Scan for the cell matching the given text and deliver its [X, Y] coordinate at center. 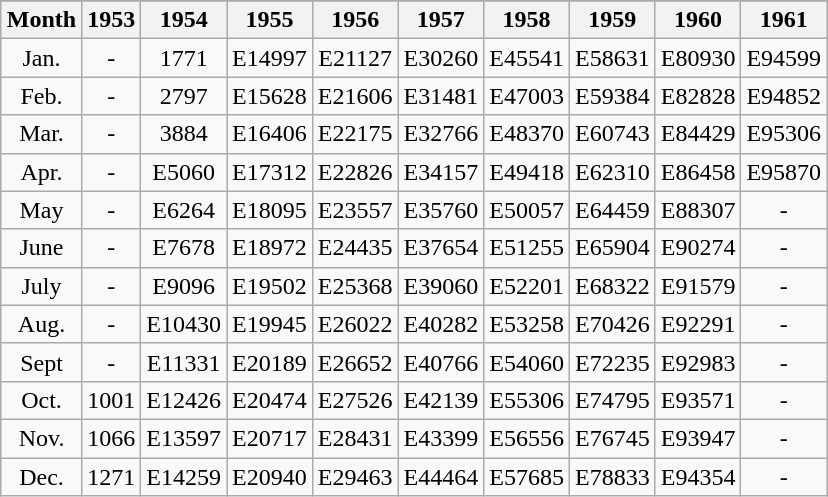
E14259 [184, 477]
Feb. [41, 96]
E19945 [270, 324]
E84429 [698, 134]
E13597 [184, 438]
1957 [441, 20]
1066 [112, 438]
1953 [112, 20]
E49418 [527, 172]
Oct. [41, 400]
Dec. [41, 477]
E91579 [698, 286]
July [41, 286]
Mar. [41, 134]
1001 [112, 400]
E56556 [527, 438]
E39060 [441, 286]
Apr. [41, 172]
E7678 [184, 248]
E20940 [270, 477]
E24435 [355, 248]
E27526 [355, 400]
E42139 [441, 400]
1960 [698, 20]
E60743 [612, 134]
E90274 [698, 248]
E21127 [355, 58]
E6264 [184, 210]
E76745 [612, 438]
E40766 [441, 362]
1956 [355, 20]
3884 [184, 134]
E17312 [270, 172]
E70426 [612, 324]
Month [41, 20]
E20717 [270, 438]
E94852 [784, 96]
E80930 [698, 58]
Aug. [41, 324]
E95870 [784, 172]
E44464 [441, 477]
Sept [41, 362]
E14997 [270, 58]
E18972 [270, 248]
Nov. [41, 438]
E26652 [355, 362]
E78833 [612, 477]
1961 [784, 20]
E48370 [527, 134]
E94599 [784, 58]
E58631 [612, 58]
E22175 [355, 134]
E21606 [355, 96]
E23557 [355, 210]
E12426 [184, 400]
E34157 [441, 172]
E25368 [355, 286]
E30260 [441, 58]
1271 [112, 477]
E59384 [612, 96]
E20189 [270, 362]
1955 [270, 20]
E72235 [612, 362]
E35760 [441, 210]
E29463 [355, 477]
E57685 [527, 477]
E10430 [184, 324]
E5060 [184, 172]
E50057 [527, 210]
Jan. [41, 58]
E93947 [698, 438]
E22826 [355, 172]
1771 [184, 58]
E31481 [441, 96]
E74795 [612, 400]
E28431 [355, 438]
E18095 [270, 210]
E9096 [184, 286]
E51255 [527, 248]
E20474 [270, 400]
E16406 [270, 134]
E32766 [441, 134]
E19502 [270, 286]
2797 [184, 96]
E86458 [698, 172]
E93571 [698, 400]
E47003 [527, 96]
E54060 [527, 362]
E53258 [527, 324]
E52201 [527, 286]
E37654 [441, 248]
E92291 [698, 324]
E92983 [698, 362]
1954 [184, 20]
E15628 [270, 96]
E26022 [355, 324]
1958 [527, 20]
E55306 [527, 400]
E40282 [441, 324]
1959 [612, 20]
E62310 [612, 172]
E65904 [612, 248]
E43399 [441, 438]
E11331 [184, 362]
E82828 [698, 96]
E88307 [698, 210]
E95306 [784, 134]
E94354 [698, 477]
June [41, 248]
May [41, 210]
E64459 [612, 210]
E45541 [527, 58]
E68322 [612, 286]
